From the cell containing the given text, extract its center point as (X, Y) coordinate. 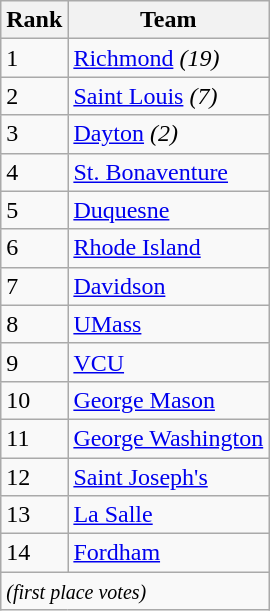
12 (34, 477)
George Mason (168, 400)
VCU (168, 362)
Rank (34, 20)
Saint Joseph's (168, 477)
UMass (168, 324)
10 (34, 400)
George Washington (168, 438)
7 (34, 286)
La Salle (168, 515)
Davidson (168, 286)
8 (34, 324)
11 (34, 438)
4 (34, 172)
Saint Louis (7) (168, 96)
9 (34, 362)
3 (34, 134)
St. Bonaventure (168, 172)
5 (34, 210)
(first place votes) (135, 591)
Rhode Island (168, 248)
Duquesne (168, 210)
14 (34, 553)
1 (34, 58)
6 (34, 248)
Team (168, 20)
Richmond (19) (168, 58)
Fordham (168, 553)
Dayton (2) (168, 134)
2 (34, 96)
13 (34, 515)
